For the text-containing cell, return its midpoint in [X, Y] coordinate format. 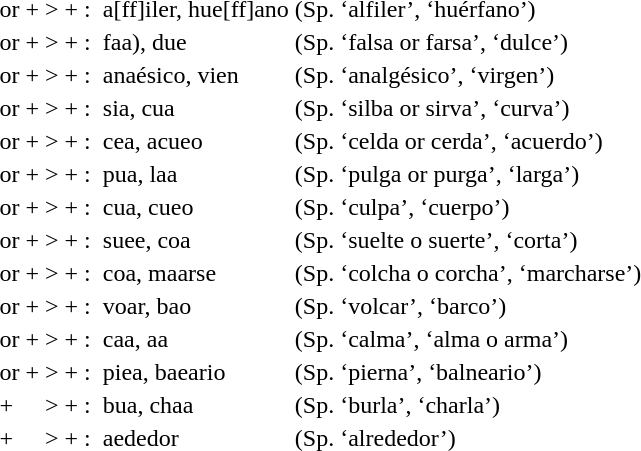
voar, bao [196, 306]
pua, laa [196, 174]
bua, chaa [196, 405]
suee, coa [196, 240]
piea, baeario [196, 372]
cea, acueo [196, 141]
anaésico, vien [196, 75]
cua, cueo [196, 207]
coa, maarse [196, 273]
caa, aa [196, 339]
faa), due [196, 42]
sia, cua [196, 108]
